Scan for the cell matching the given text and deliver its (X, Y) coordinate at center. 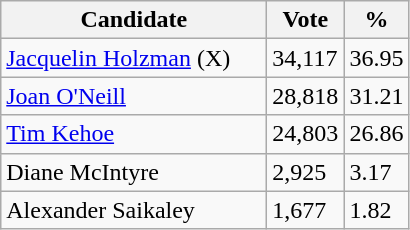
2,925 (306, 172)
Joan O'Neill (134, 96)
Jacquelin Holzman (X) (134, 58)
28,818 (306, 96)
1.82 (376, 210)
1,677 (306, 210)
24,803 (306, 134)
26.86 (376, 134)
3.17 (376, 172)
36.95 (376, 58)
Candidate (134, 20)
Diane McIntyre (134, 172)
Alexander Saikaley (134, 210)
31.21 (376, 96)
Tim Kehoe (134, 134)
34,117 (306, 58)
% (376, 20)
Vote (306, 20)
